Return the (x, y) coordinate for the center point of the cell that contains the specified text.  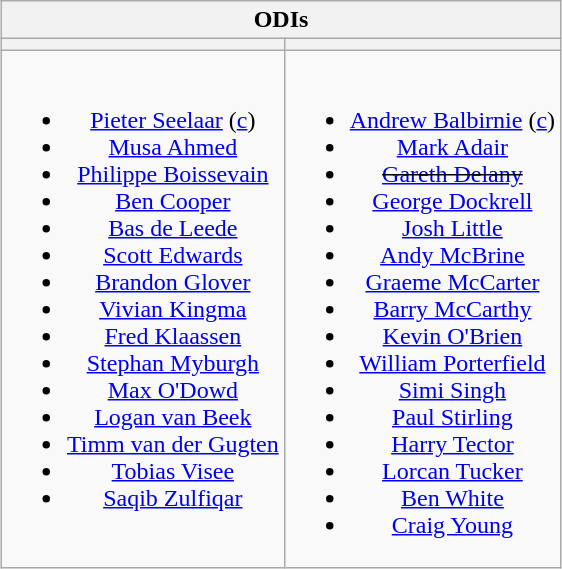
ODIs (280, 20)
